Pinpoint the cell where the given text exists, returning its (x, y) midpoint coordinate. 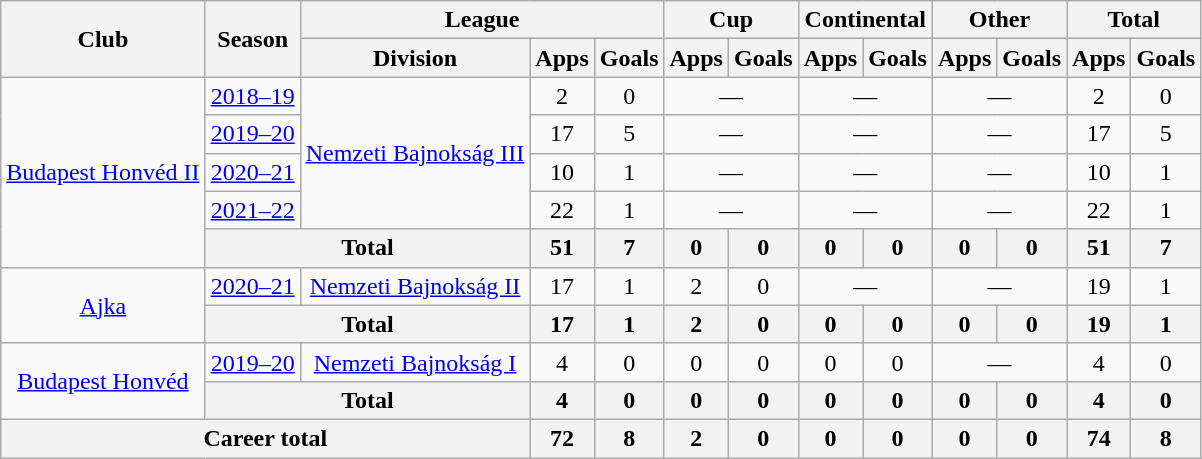
Club (103, 39)
Other (999, 20)
2021–22 (252, 210)
72 (562, 438)
Career total (266, 438)
Nemzeti Bajnokság III (415, 153)
Cup (731, 20)
Budapest Honvéd (103, 381)
Nemzeti Bajnokság II (415, 286)
Division (415, 58)
Season (252, 39)
League (482, 20)
2018–19 (252, 96)
Ajka (103, 305)
74 (1099, 438)
Budapest Honvéd II (103, 172)
Nemzeti Bajnokság I (415, 362)
Continental (865, 20)
